Determine the [X, Y] coordinate at the center of the cell enclosing the given text.  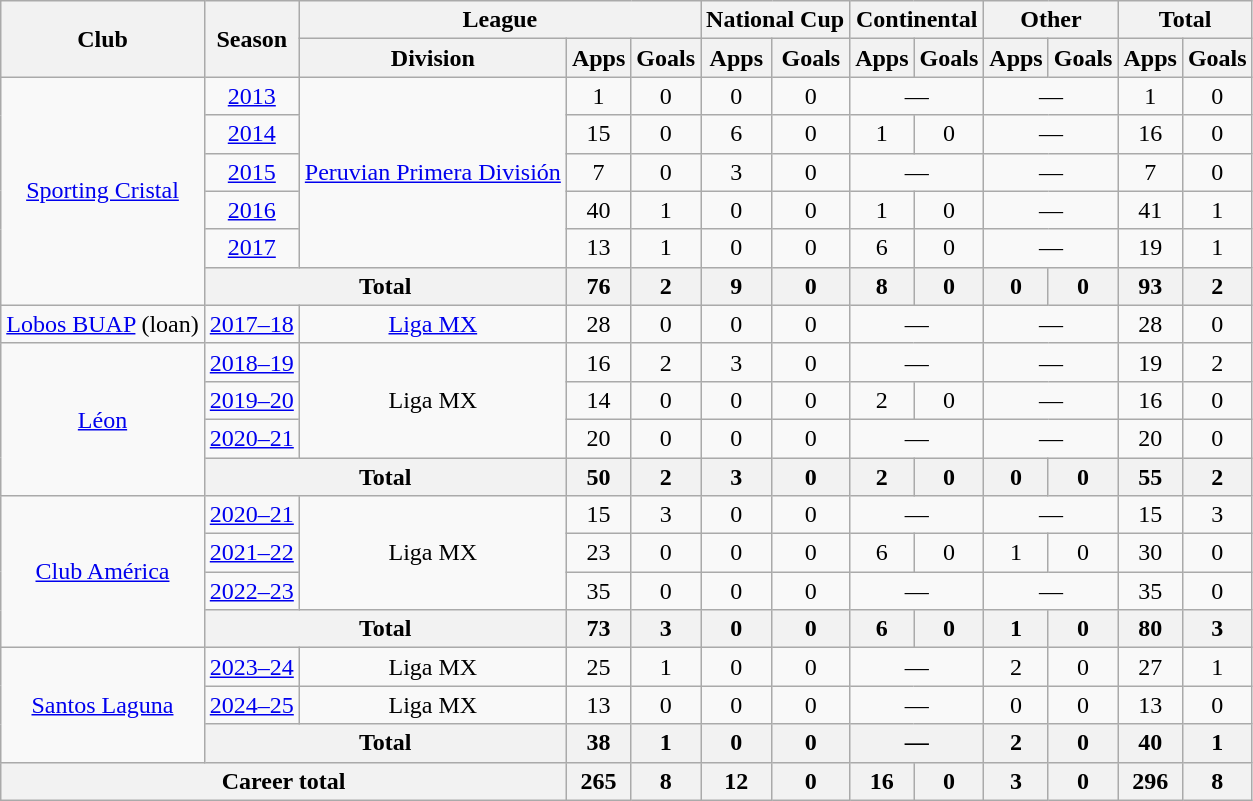
2018–19 [252, 362]
12 [737, 781]
2017 [252, 248]
Sporting Cristal [103, 191]
2023–24 [252, 667]
2017–18 [252, 324]
2024–25 [252, 705]
Peruvian Primera División [432, 172]
9 [737, 286]
25 [598, 667]
27 [1150, 667]
265 [598, 781]
League [500, 20]
Continental [917, 20]
2013 [252, 96]
55 [1150, 477]
93 [1150, 286]
73 [598, 629]
2014 [252, 134]
50 [598, 477]
2021–22 [252, 553]
76 [598, 286]
National Cup [776, 20]
296 [1150, 781]
38 [598, 743]
23 [598, 553]
Division [432, 58]
14 [598, 400]
2016 [252, 210]
Lobos BUAP (loan) [103, 324]
Club América [103, 572]
80 [1150, 629]
Léon [103, 419]
30 [1150, 553]
2015 [252, 172]
Santos Laguna [103, 705]
41 [1150, 210]
Club [103, 39]
Other [1051, 20]
Career total [284, 781]
2022–23 [252, 591]
Season [252, 39]
2019–20 [252, 400]
